Return the (x, y) coordinate for the center point of the cell that contains the specified text.  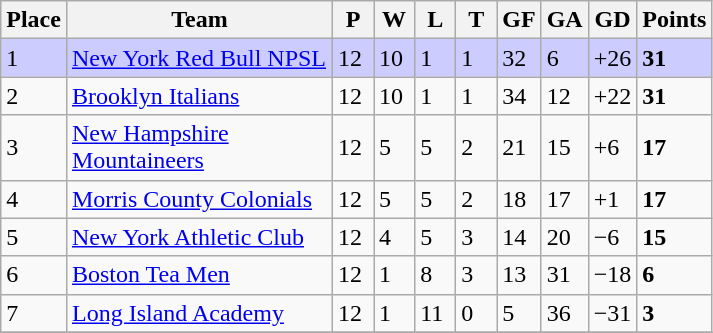
Long Island Academy (199, 313)
Boston Tea Men (199, 275)
−6 (612, 237)
36 (564, 313)
Team (199, 20)
+1 (612, 199)
7 (34, 313)
New York Red Bull NPSL (199, 58)
GF (519, 20)
18 (519, 199)
Points (674, 20)
New Hampshire Mountaineers (199, 148)
0 (476, 313)
34 (519, 96)
8 (436, 275)
13 (519, 275)
Place (34, 20)
−31 (612, 313)
−18 (612, 275)
GD (612, 20)
Brooklyn Italians (199, 96)
+22 (612, 96)
+26 (612, 58)
L (436, 20)
Morris County Colonials (199, 199)
11 (436, 313)
14 (519, 237)
20 (564, 237)
+6 (612, 148)
21 (519, 148)
P (354, 20)
GA (564, 20)
New York Athletic Club (199, 237)
T (476, 20)
32 (519, 58)
W (394, 20)
